For the text-containing cell, return its midpoint in [x, y] coordinate format. 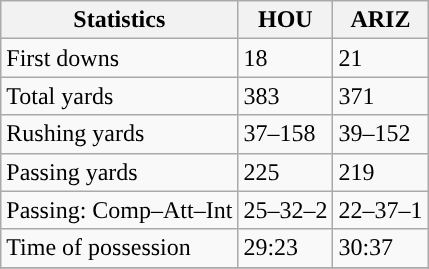
219 [380, 172]
39–152 [380, 134]
ARIZ [380, 20]
22–37–1 [380, 210]
Statistics [120, 20]
29:23 [286, 248]
Total yards [120, 96]
225 [286, 172]
25–32–2 [286, 210]
HOU [286, 20]
Passing: Comp–Att–Int [120, 210]
21 [380, 58]
First downs [120, 58]
Passing yards [120, 172]
18 [286, 58]
30:37 [380, 248]
383 [286, 96]
371 [380, 96]
Time of possession [120, 248]
37–158 [286, 134]
Rushing yards [120, 134]
